From the cell containing the given text, extract its center point as (X, Y) coordinate. 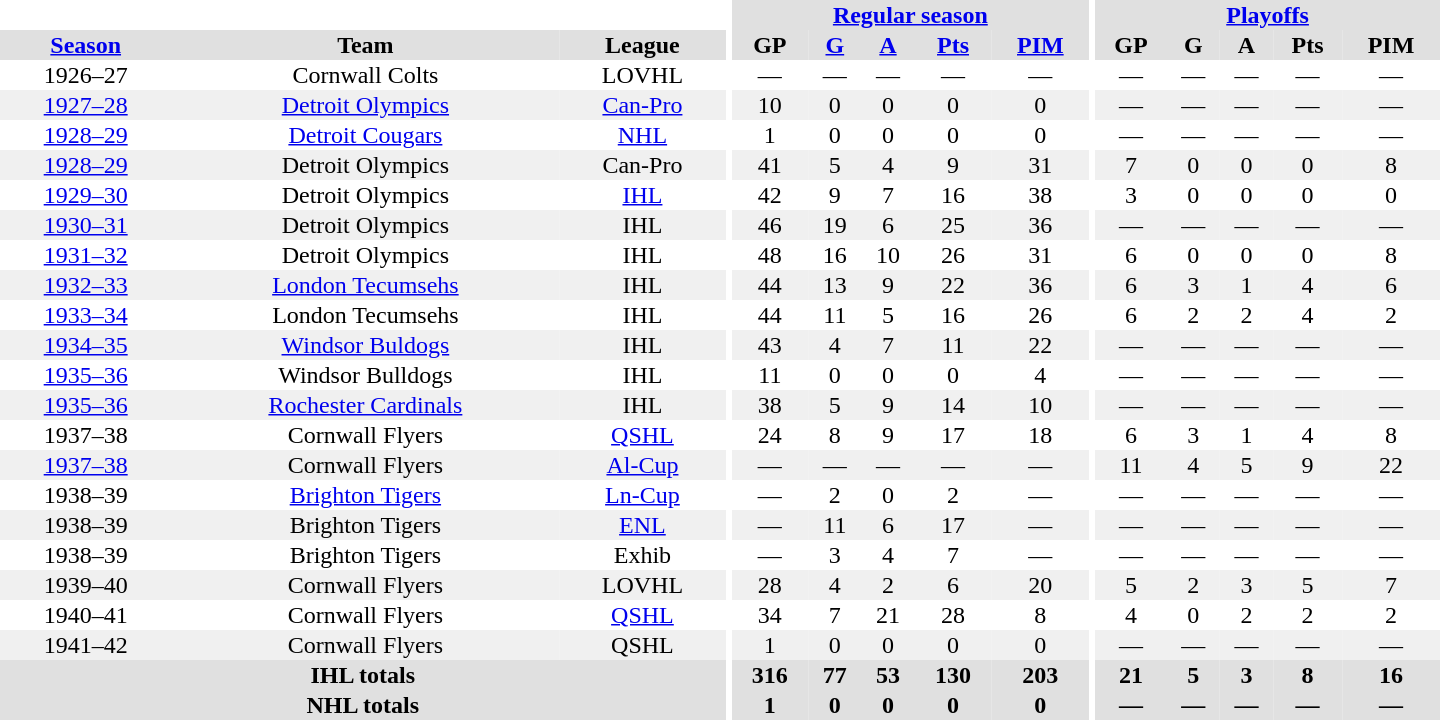
League (642, 45)
1927–28 (86, 105)
130 (954, 675)
Detroit Cougars (365, 135)
19 (834, 225)
48 (770, 255)
Windsor Bulldogs (365, 375)
203 (1040, 675)
43 (770, 345)
24 (770, 435)
46 (770, 225)
1931–32 (86, 255)
1933–34 (86, 315)
1941–42 (86, 645)
ENL (642, 525)
20 (1040, 585)
Cornwall Colts (365, 75)
Regular season (910, 15)
34 (770, 615)
IHL totals (363, 675)
42 (770, 195)
1929–30 (86, 195)
53 (888, 675)
316 (770, 675)
Rochester Cardinals (365, 405)
Season (86, 45)
Windsor Buldogs (365, 345)
Ln-Cup (642, 495)
14 (954, 405)
Playoffs (1268, 15)
18 (1040, 435)
1939–40 (86, 585)
1930–31 (86, 225)
77 (834, 675)
NHL (642, 135)
25 (954, 225)
Exhib (642, 555)
1934–35 (86, 345)
Al-Cup (642, 465)
1926–27 (86, 75)
Team (365, 45)
NHL totals (363, 705)
41 (770, 165)
13 (834, 285)
1932–33 (86, 285)
1940–41 (86, 615)
